Determine the (x, y) coordinate at the center of the cell enclosing the given text.  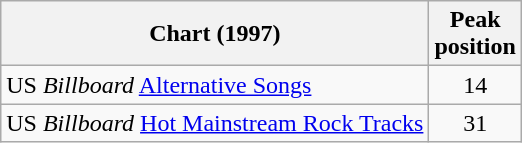
14 (475, 85)
US Billboard Hot Mainstream Rock Tracks (215, 123)
US Billboard Alternative Songs (215, 85)
Chart (1997) (215, 34)
31 (475, 123)
Peakposition (475, 34)
